Return the (x, y) coordinate for the center point of the cell that contains the specified text.  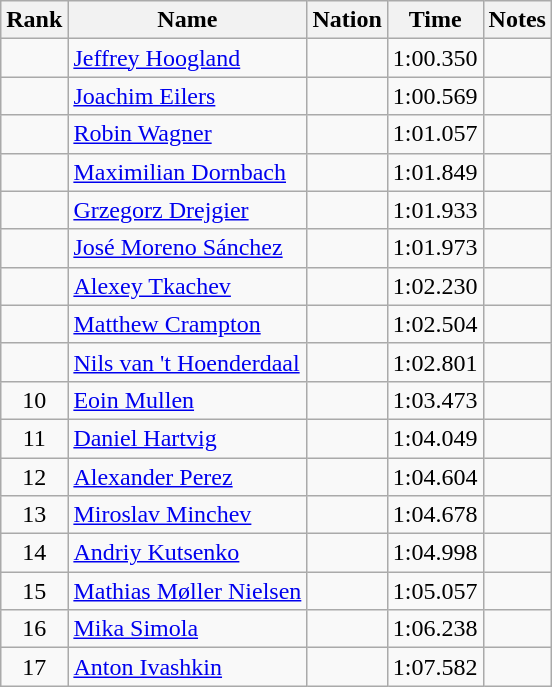
Name (188, 20)
1:00.569 (435, 96)
Eoin Mullen (188, 400)
1:01.933 (435, 210)
1:05.057 (435, 591)
Anton Ivashkin (188, 667)
Notes (517, 20)
1:04.678 (435, 515)
13 (34, 515)
Maximilian Dornbach (188, 172)
1:00.350 (435, 58)
1:02.801 (435, 362)
1:04.998 (435, 553)
Nils van 't Hoenderdaal (188, 362)
1:01.849 (435, 172)
17 (34, 667)
1:06.238 (435, 629)
Alexander Perez (188, 477)
1:07.582 (435, 667)
1:01.057 (435, 134)
Miroslav Minchev (188, 515)
10 (34, 400)
Joachim Eilers (188, 96)
1:01.973 (435, 248)
1:04.049 (435, 438)
Matthew Crampton (188, 324)
Alexey Tkachev (188, 286)
1:02.230 (435, 286)
Jeffrey Hoogland (188, 58)
Andriy Kutsenko (188, 553)
1:03.473 (435, 400)
Rank (34, 20)
15 (34, 591)
Mika Simola (188, 629)
Robin Wagner (188, 134)
16 (34, 629)
Mathias Møller Nielsen (188, 591)
1:02.504 (435, 324)
José Moreno Sánchez (188, 248)
14 (34, 553)
12 (34, 477)
11 (34, 438)
Grzegorz Drejgier (188, 210)
1:04.604 (435, 477)
Time (435, 20)
Daniel Hartvig (188, 438)
Nation (347, 20)
